Extract the (X, Y) coordinate from the center of the cell holding the provided text.  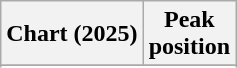
Chart (2025) (72, 34)
Peakposition (189, 34)
